Scan for the cell matching the given text and deliver its [x, y] coordinate at center. 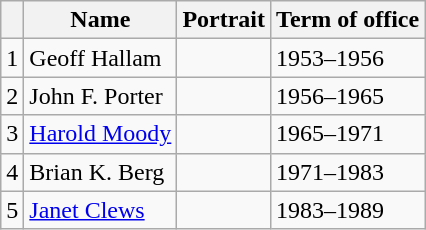
2 [12, 96]
4 [12, 172]
1965–1971 [348, 134]
John F. Porter [100, 96]
Janet Clews [100, 210]
1953–1956 [348, 58]
1983–1989 [348, 210]
Harold Moody [100, 134]
3 [12, 134]
1 [12, 58]
Portrait [224, 20]
Brian K. Berg [100, 172]
1971–1983 [348, 172]
5 [12, 210]
Term of office [348, 20]
1956–1965 [348, 96]
Name [100, 20]
Geoff Hallam [100, 58]
